Output the (x, y) coordinate of the center of the cell containing the given text.  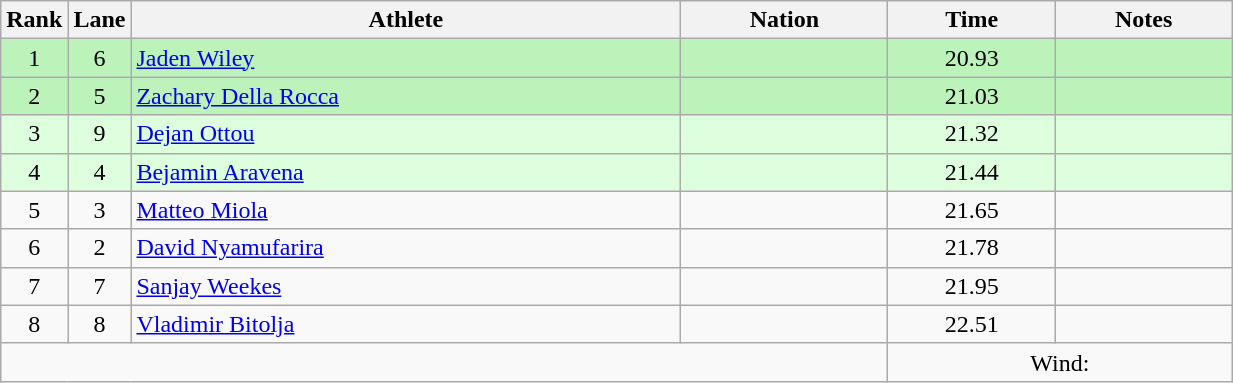
Nation (784, 20)
21.65 (972, 210)
Wind: (1060, 362)
David Nyamufarira (406, 248)
21.78 (972, 248)
Sanjay Weekes (406, 286)
Bejamin Aravena (406, 172)
Vladimir Bitolja (406, 324)
Notes (1143, 20)
21.44 (972, 172)
Jaden Wiley (406, 58)
1 (34, 58)
22.51 (972, 324)
Athlete (406, 20)
Matteo Miola (406, 210)
Zachary Della Rocca (406, 96)
Lane (100, 20)
20.93 (972, 58)
Dejan Ottou (406, 134)
21.03 (972, 96)
21.95 (972, 286)
9 (100, 134)
Rank (34, 20)
Time (972, 20)
21.32 (972, 134)
